Return the [x, y] coordinate for the center point of the cell that contains the specified text.  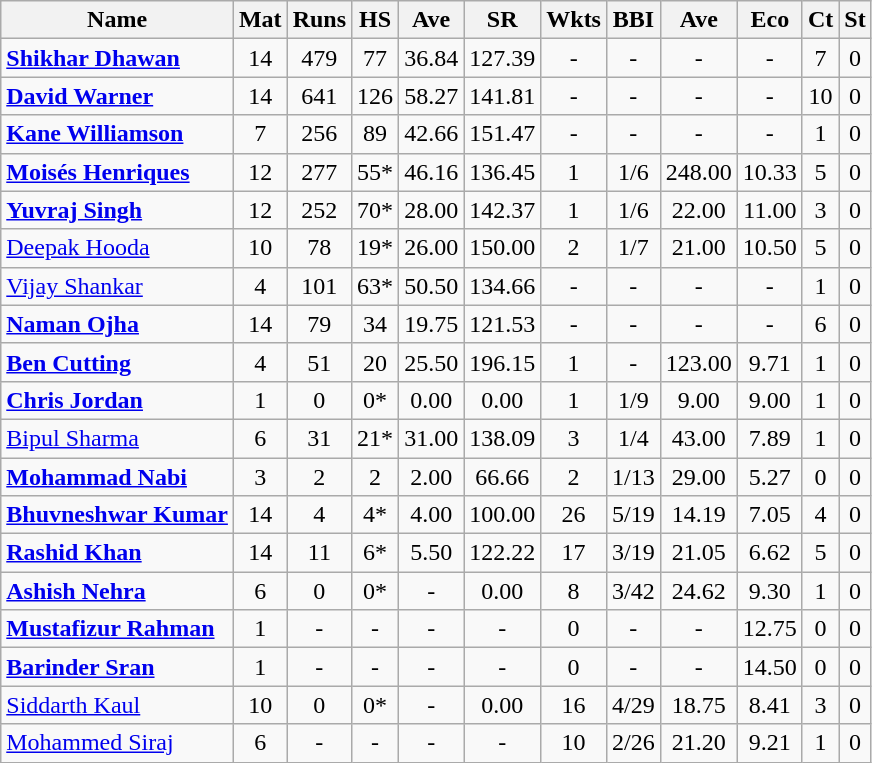
Bhuvneshwar Kumar [118, 515]
Deepak Hooda [118, 248]
SR [502, 20]
20 [376, 362]
Siddarth Kaul [118, 705]
151.47 [502, 134]
Shikhar Dhawan [118, 58]
26 [574, 515]
46.16 [432, 172]
31.00 [432, 438]
Name [118, 20]
5/19 [633, 515]
36.84 [432, 58]
134.66 [502, 286]
16 [574, 705]
18.75 [698, 705]
55* [376, 172]
121.53 [502, 324]
66.66 [502, 477]
1/13 [633, 477]
25.50 [432, 362]
Wkts [574, 20]
641 [319, 96]
479 [319, 58]
Runs [319, 20]
89 [376, 134]
123.00 [698, 362]
2.00 [432, 477]
77 [376, 58]
136.45 [502, 172]
3/19 [633, 553]
Mustafizur Rahman [118, 629]
196.15 [502, 362]
9.71 [770, 362]
Ashish Nehra [118, 591]
1/9 [633, 400]
St [855, 20]
Yuvraj Singh [118, 210]
Kane Williamson [118, 134]
Vijay Shankar [118, 286]
31 [319, 438]
9.21 [770, 743]
141.81 [502, 96]
Ct [820, 20]
7.89 [770, 438]
5.50 [432, 553]
Eco [770, 20]
9.30 [770, 591]
11 [319, 553]
100.00 [502, 515]
138.09 [502, 438]
5.27 [770, 477]
6.62 [770, 553]
12.75 [770, 629]
Moisés Henriques [118, 172]
21.20 [698, 743]
1/7 [633, 248]
Naman Ojha [118, 324]
34 [376, 324]
24.62 [698, 591]
50.50 [432, 286]
8 [574, 591]
126 [376, 96]
BBI [633, 20]
6* [376, 553]
4/29 [633, 705]
248.00 [698, 172]
Bipul Sharma [118, 438]
Chris Jordan [118, 400]
26.00 [432, 248]
Mohammed Siraj [118, 743]
101 [319, 286]
43.00 [698, 438]
58.27 [432, 96]
277 [319, 172]
78 [319, 248]
1/4 [633, 438]
21.00 [698, 248]
19* [376, 248]
7.05 [770, 515]
Barinder Sran [118, 667]
127.39 [502, 58]
79 [319, 324]
29.00 [698, 477]
Mat [260, 20]
Mohammad Nabi [118, 477]
11.00 [770, 210]
8.41 [770, 705]
122.22 [502, 553]
256 [319, 134]
70* [376, 210]
10.50 [770, 248]
2/26 [633, 743]
David Warner [118, 96]
14.19 [698, 515]
28.00 [432, 210]
252 [319, 210]
150.00 [502, 248]
142.37 [502, 210]
3/42 [633, 591]
Rashid Khan [118, 553]
21.05 [698, 553]
51 [319, 362]
17 [574, 553]
4* [376, 515]
4.00 [432, 515]
HS [376, 20]
21* [376, 438]
Ben Cutting [118, 362]
14.50 [770, 667]
19.75 [432, 324]
10.33 [770, 172]
42.66 [432, 134]
63* [376, 286]
22.00 [698, 210]
